Capture the cell that displays the provided text and extract its (x, y) central coordinate. 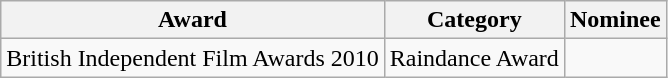
Category (474, 20)
Raindance Award (474, 58)
British Independent Film Awards 2010 (193, 58)
Award (193, 20)
Nominee (615, 20)
